Scan for the cell matching the given text and deliver its [X, Y] coordinate at center. 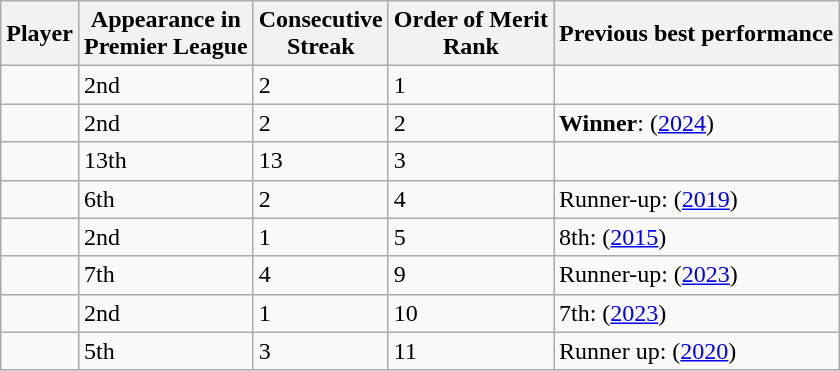
Previous best performance [696, 34]
Runner-up: (2019) [696, 199]
10 [470, 313]
Winner: (2024) [696, 123]
5th [166, 351]
9 [470, 275]
6th [166, 199]
5 [470, 237]
Player [40, 34]
7th: (2023) [696, 313]
13 [320, 161]
Runner-up: (2023) [696, 275]
Order of MeritRank [470, 34]
ConsecutiveStreak [320, 34]
8th: (2015) [696, 237]
Runner up: (2020) [696, 351]
13th [166, 161]
7th [166, 275]
11 [470, 351]
Appearance inPremier League [166, 34]
